Determine the (X, Y) coordinate at the center of the cell enclosing the given text.  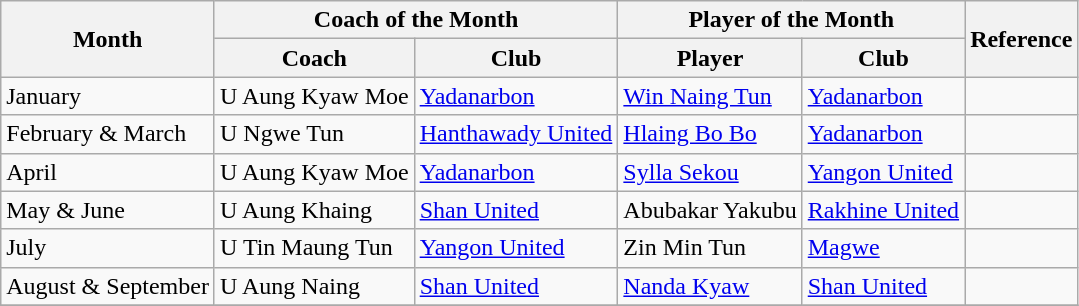
Reference (1022, 39)
Zin Min Tun (710, 248)
Magwe (883, 248)
February & March (108, 134)
May & June (108, 210)
U Aung Khaing (314, 210)
Hlaing Bo Bo (710, 134)
Nanda Kyaw (710, 286)
April (108, 172)
Sylla Sekou (710, 172)
U Aung Naing (314, 286)
August & September (108, 286)
July (108, 248)
Player of the Month (792, 20)
Coach of the Month (416, 20)
U Ngwe Tun (314, 134)
U Tin Maung Tun (314, 248)
January (108, 96)
Month (108, 39)
Player (710, 58)
Abubakar Yakubu (710, 210)
Win Naing Tun (710, 96)
Coach (314, 58)
Hanthawady United (516, 134)
Rakhine United (883, 210)
